From the cell containing the given text, extract its center point as (x, y) coordinate. 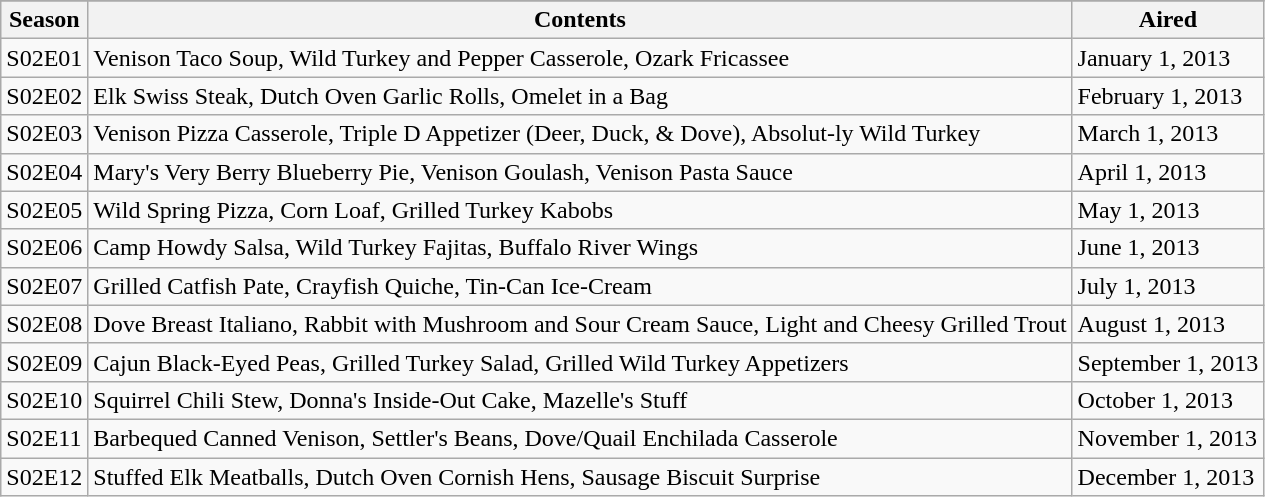
S02E07 (44, 286)
April 1, 2013 (1168, 172)
S02E10 (44, 400)
Mary's Very Berry Blueberry Pie, Venison Goulash, Venison Pasta Sauce (580, 172)
S02E01 (44, 58)
S02E06 (44, 248)
S02E12 (44, 477)
Venison Taco Soup, Wild Turkey and Pepper Casserole, Ozark Fricassee (580, 58)
September 1, 2013 (1168, 362)
S02E11 (44, 438)
November 1, 2013 (1168, 438)
Venison Pizza Casserole, Triple D Appetizer (Deer, Duck, & Dove), Absolut-ly Wild Turkey (580, 134)
October 1, 2013 (1168, 400)
February 1, 2013 (1168, 96)
Contents (580, 20)
December 1, 2013 (1168, 477)
S02E09 (44, 362)
March 1, 2013 (1168, 134)
Barbequed Canned Venison, Settler's Beans, Dove/Quail Enchilada Casserole (580, 438)
Camp Howdy Salsa, Wild Turkey Fajitas, Buffalo River Wings (580, 248)
S02E03 (44, 134)
S02E05 (44, 210)
Dove Breast Italiano, Rabbit with Mushroom and Sour Cream Sauce, Light and Cheesy Grilled Trout (580, 324)
Wild Spring Pizza, Corn Loaf, Grilled Turkey Kabobs (580, 210)
Grilled Catfish Pate, Crayfish Quiche, Tin-Can Ice-Cream (580, 286)
January 1, 2013 (1168, 58)
August 1, 2013 (1168, 324)
Season (44, 20)
June 1, 2013 (1168, 248)
Aired (1168, 20)
Cajun Black-Eyed Peas, Grilled Turkey Salad, Grilled Wild Turkey Appetizers (580, 362)
S02E02 (44, 96)
May 1, 2013 (1168, 210)
Elk Swiss Steak, Dutch Oven Garlic Rolls, Omelet in a Bag (580, 96)
July 1, 2013 (1168, 286)
S02E08 (44, 324)
Stuffed Elk Meatballs, Dutch Oven Cornish Hens, Sausage Biscuit Surprise (580, 477)
S02E04 (44, 172)
Squirrel Chili Stew, Donna's Inside-Out Cake, Mazelle's Stuff (580, 400)
